Provide the (X, Y) coordinate of the cell's center where the given text is located.  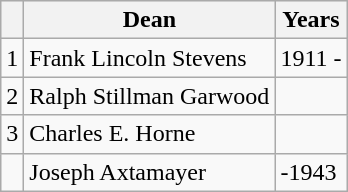
3 (12, 134)
Frank Lincoln Stevens (150, 58)
Joseph Axtamayer (150, 172)
2 (12, 96)
Charles E. Horne (150, 134)
Dean (150, 20)
-1943 (311, 172)
Ralph Stillman Garwood (150, 96)
1 (12, 58)
1911 - (311, 58)
Years (311, 20)
